Detect which cell encompasses the target text, then output its [X, Y] center coordinate. 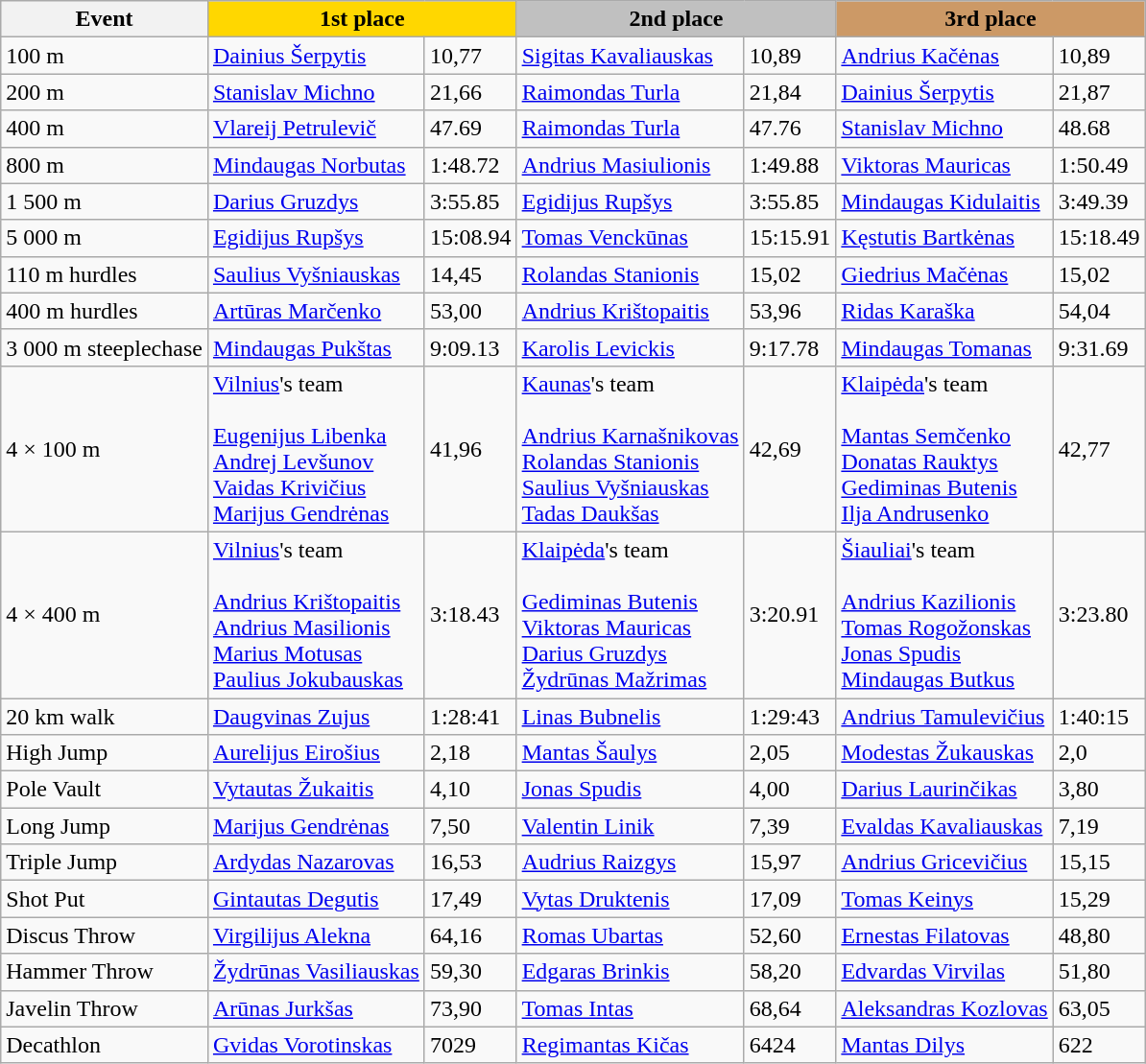
Virgilijus Alekna [316, 935]
Romas Ubartas [630, 935]
7,39 [790, 826]
20 km walk [105, 717]
1:50.49 [1099, 165]
42,77 [1099, 449]
200 m [105, 92]
Mantas Dilys [944, 1045]
64,16 [470, 935]
Valentin Linik [630, 826]
Gvidas Vorotinskas [316, 1045]
7029 [470, 1045]
Andrius Gricevičius [944, 863]
Edvardas Virvilas [944, 972]
Mindaugas Pukštas [316, 347]
Edgaras Brinkis [630, 972]
Sigitas Kavaliauskas [630, 56]
Giedrius Mačėnas [944, 274]
2nd place [676, 19]
4 × 100 m [105, 449]
54,04 [1099, 311]
Tomas Venckūnas [630, 238]
Vilnius's teamAndrius Krištopaitis Andrius Masilionis Marius Motusas Paulius Jokubauskas [316, 614]
Tomas Keinys [944, 899]
Marijus Gendrėnas [316, 826]
15:15.91 [790, 238]
Darius Laurinčikas [944, 790]
3:23.80 [1099, 614]
7,19 [1099, 826]
Klaipėda's teamGediminas Butenis Viktoras Mauricas Darius Gruzdys Žydrūnas Mažrimas [630, 614]
Viktoras Mauricas [944, 165]
21,84 [790, 92]
800 m [105, 165]
Žydrūnas Vasiliauskas [316, 972]
Javelin Throw [105, 1008]
4,00 [790, 790]
3:20.91 [790, 614]
Andrius Masiulionis [630, 165]
Triple Jump [105, 863]
59,30 [470, 972]
42,69 [790, 449]
Modestas Žukauskas [944, 753]
Artūras Marčenko [316, 311]
21,87 [1099, 92]
400 m [105, 129]
53,96 [790, 311]
Shot Put [105, 899]
53,00 [470, 311]
Pole Vault [105, 790]
17,49 [470, 899]
110 m hurdles [105, 274]
15,97 [790, 863]
Long Jump [105, 826]
7,50 [470, 826]
2,0 [1099, 753]
Ardydas Nazarovas [316, 863]
15,29 [1099, 899]
9:31.69 [1099, 347]
Event [105, 19]
68,64 [790, 1008]
3,80 [1099, 790]
15:08.94 [470, 238]
3rd place [991, 19]
Vilnius's teamEugenijus Libenka Andrej Levšunov Vaidas Krivičius Marijus Gendrėnas [316, 449]
63,05 [1099, 1008]
Audrius Raizgys [630, 863]
622 [1099, 1045]
48,80 [1099, 935]
41,96 [470, 449]
Vytas Druktenis [630, 899]
1:29:43 [790, 717]
10,77 [470, 56]
6424 [790, 1045]
Karolis Levickis [630, 347]
4,10 [470, 790]
14,45 [470, 274]
Mindaugas Norbutas [316, 165]
9:17.78 [790, 347]
Linas Bubnelis [630, 717]
3 000 m steeplechase [105, 347]
52,60 [790, 935]
1:40:15 [1099, 717]
400 m hurdles [105, 311]
2,05 [790, 753]
Ernestas Filatovas [944, 935]
17,09 [790, 899]
Hammer Throw [105, 972]
47.69 [470, 129]
58,20 [790, 972]
2,18 [470, 753]
Darius Gruzdys [316, 201]
Tomas Intas [630, 1008]
Andrius Krištopaitis [630, 311]
1 500 m [105, 201]
100 m [105, 56]
9:09.13 [470, 347]
Aleksandras Kozlovas [944, 1008]
5 000 m [105, 238]
Gintautas Degutis [316, 899]
4 × 400 m [105, 614]
High Jump [105, 753]
1:28:41 [470, 717]
Klaipėda's team Mantas Semčenko Donatas Rauktys Gediminas Butenis Ilja Andrusenko [944, 449]
15,15 [1099, 863]
Regimantas Kičas [630, 1045]
3:49.39 [1099, 201]
Kaunas's team Andrius Karnašnikovas Rolandas Stanionis Saulius Vyšniauskas Tadas Daukšas [630, 449]
73,90 [470, 1008]
Šiauliai's team Andrius Kazilionis Tomas Rogožonskas Jonas Spudis Mindaugas Butkus [944, 614]
Mindaugas Kidulaitis [944, 201]
Saulius Vyšniauskas [316, 274]
Evaldas Kavaliauskas [944, 826]
Aurelijus Eirošius [316, 753]
Mindaugas Tomanas [944, 347]
1st place [362, 19]
Vlareij Petrulevič [316, 129]
51,80 [1099, 972]
Daugvinas Zujus [316, 717]
Discus Throw [105, 935]
Andrius Tamulevičius [944, 717]
Arūnas Jurkšas [316, 1008]
48.68 [1099, 129]
Andrius Kačėnas [944, 56]
15:18.49 [1099, 238]
1:48.72 [470, 165]
Vytautas Žukaitis [316, 790]
3:18.43 [470, 614]
16,53 [470, 863]
Mantas Šaulys [630, 753]
1:49.88 [790, 165]
21,66 [470, 92]
47.76 [790, 129]
Decathlon [105, 1045]
Rolandas Stanionis [630, 274]
Kęstutis Bartkėnas [944, 238]
Jonas Spudis [630, 790]
Ridas Karaška [944, 311]
